Find where the given text appears and provide that cell's center as (x, y) coordinate. 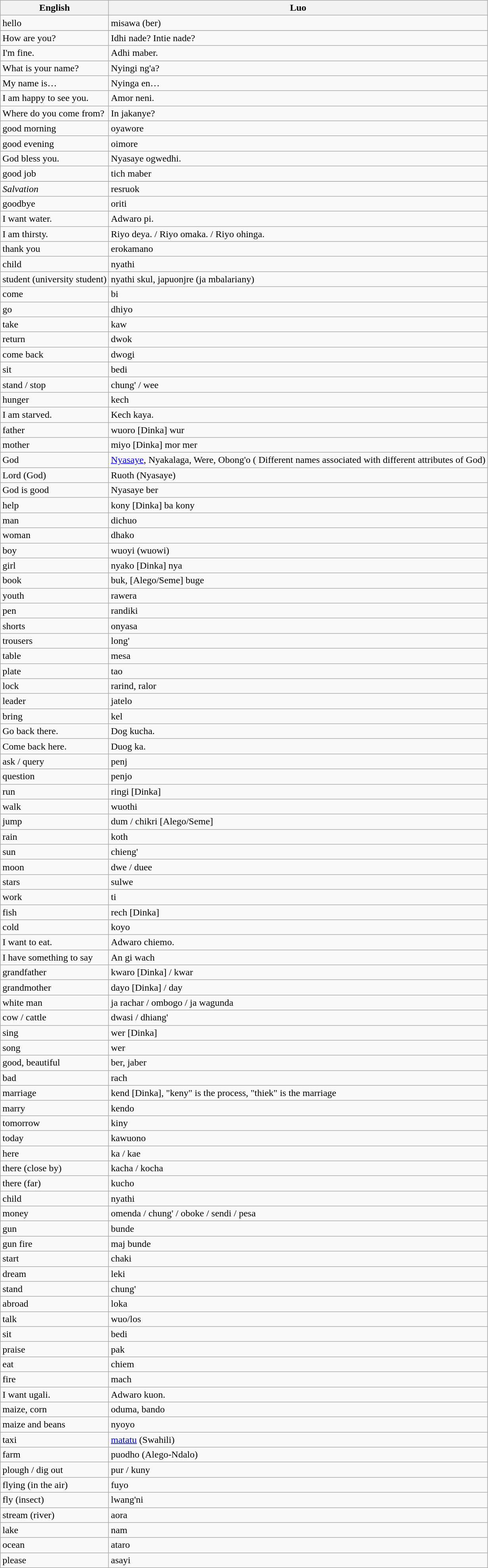
nyoyo (298, 1425)
jatelo (298, 701)
dhiyo (298, 309)
pur / kuny (298, 1470)
Adwaro kuon. (298, 1394)
rain (55, 837)
taxi (55, 1440)
loka (298, 1304)
I am thirsty. (55, 234)
flying (in the air) (55, 1485)
fuyo (298, 1485)
pen (55, 611)
I want to eat. (55, 942)
plough / dig out (55, 1470)
go (55, 309)
stream (river) (55, 1515)
ber, jaber (298, 1063)
take (55, 324)
rach (298, 1078)
dhako (298, 535)
mother (55, 445)
gun fire (55, 1244)
good morning (55, 128)
I am happy to see you. (55, 98)
ti (298, 897)
come back (55, 354)
father (55, 430)
grandfather (55, 972)
tao (298, 671)
help (55, 505)
grandmother (55, 988)
stand (55, 1289)
good evening (55, 143)
bunde (298, 1229)
I'm fine. (55, 53)
Go back there. (55, 731)
Nyasaye ogwedhi. (298, 158)
here (55, 1153)
I am starved. (55, 415)
maize, corn (55, 1410)
chieng' (298, 852)
God bless you. (55, 158)
aora (298, 1515)
ataro (298, 1545)
bi (298, 294)
penjo (298, 776)
kech (298, 400)
girl (55, 565)
gun (55, 1229)
cow / cattle (55, 1018)
shorts (55, 626)
Duog ka. (298, 746)
talk (55, 1319)
white man (55, 1003)
chung' (298, 1289)
bring (55, 716)
puodho (Alego-Ndalo) (298, 1455)
oriti (298, 204)
omenda / chung' / oboke / sendi / pesa (298, 1214)
come (55, 294)
oyawore (298, 128)
nam (298, 1530)
there (close by) (55, 1168)
kacha / kocha (298, 1168)
dream (55, 1274)
lock (55, 686)
trousers (55, 641)
plate (55, 671)
erokamano (298, 249)
English (55, 8)
Lord (God) (55, 475)
kucho (298, 1184)
fish (55, 912)
mesa (298, 656)
ocean (55, 1545)
song (55, 1048)
long' (298, 641)
run (55, 792)
maj bunde (298, 1244)
book (55, 580)
walk (55, 807)
lake (55, 1530)
bad (55, 1078)
ja rachar / ombogo / ja wagunda (298, 1003)
oduma, bando (298, 1410)
boy (55, 550)
eat (55, 1364)
rawera (298, 596)
stars (55, 882)
Where do you come from? (55, 113)
man (55, 520)
abroad (55, 1304)
Adwaro chiemo. (298, 942)
start (55, 1259)
money (55, 1214)
chiem (298, 1364)
dwe / duee (298, 867)
penj (298, 761)
chung' / wee (298, 384)
In jakanye? (298, 113)
How are you? (55, 38)
today (55, 1138)
good job (55, 173)
mach (298, 1379)
Luo (298, 8)
dwogi (298, 354)
My name is… (55, 83)
koyo (298, 927)
I have something to say (55, 957)
lwang'ni (298, 1500)
oimore (298, 143)
rarind, ralor (298, 686)
cold (55, 927)
nyako [Dinka] nya (298, 565)
kendo (298, 1108)
kawuono (298, 1138)
table (55, 656)
wuoyi (wuowi) (298, 550)
wuothi (298, 807)
leader (55, 701)
Nyinga en… (298, 83)
resruok (298, 189)
pak (298, 1349)
dum / chikri [Alego/Seme] (298, 822)
farm (55, 1455)
there (far) (55, 1184)
buk, [Alego/Seme] buge (298, 580)
goodbye (55, 204)
randiki (298, 611)
matatu (Swahili) (298, 1440)
please (55, 1560)
dayo [Dinka] / day (298, 988)
leki (298, 1274)
wer (298, 1048)
sun (55, 852)
misawa (ber) (298, 23)
I want water. (55, 219)
ask / query (55, 761)
ringi [Dinka] (298, 792)
dichuo (298, 520)
Adwaro pi. (298, 219)
hunger (55, 400)
work (55, 897)
rech [Dinka] (298, 912)
koth (298, 837)
moon (55, 867)
nyathi skul, japuonjre (ja mbalariany) (298, 279)
jump (55, 822)
Kech kaya. (298, 415)
kwaro [Dinka] / kwar (298, 972)
praise (55, 1349)
student (university student) (55, 279)
Nyingi ng'a? (298, 68)
maize and beans (55, 1425)
marry (55, 1108)
onyasa (298, 626)
fly (insect) (55, 1500)
miyo [Dinka] mor mer (298, 445)
tich maber (298, 173)
sing (55, 1033)
hello (55, 23)
wuoro [Dinka] wur (298, 430)
chaki (298, 1259)
good, beautiful (55, 1063)
kel (298, 716)
Riyo deya. / Riyo omaka. / Riyo ohinga. (298, 234)
marriage (55, 1093)
return (55, 339)
ka / kae (298, 1153)
Salvation (55, 189)
Dog kucha. (298, 731)
dwasi / dhiang' (298, 1018)
stand / stop (55, 384)
Adhi maber. (298, 53)
kaw (298, 324)
kony [Dinka] ba kony (298, 505)
youth (55, 596)
woman (55, 535)
sulwe (298, 882)
God (55, 460)
God is good (55, 490)
fire (55, 1379)
asayi (298, 1560)
Nyasaye, Nyakalaga, Were, Obong'o ( Different names associated with different attributes of God) (298, 460)
wuo/los (298, 1319)
Come back here. (55, 746)
dwok (298, 339)
What is your name? (55, 68)
tomorrow (55, 1123)
Amor neni. (298, 98)
An gi wach (298, 957)
wer [Dinka] (298, 1033)
kend [Dinka], "keny" is the process, "thiek" is the marriage (298, 1093)
Nyasaye ber (298, 490)
thank you (55, 249)
question (55, 776)
kiny (298, 1123)
I want ugali. (55, 1394)
Ruoth (Nyasaye) (298, 475)
Idhi nade? Intie nade? (298, 38)
